Return the (x, y) coordinate for the center point of the cell that contains the specified text.  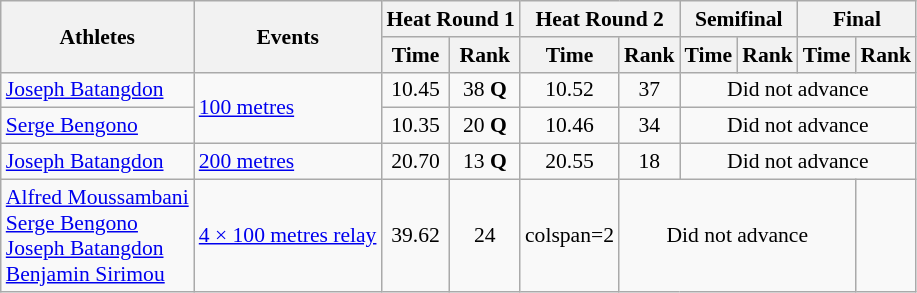
10.46 (570, 126)
Heat Round 1 (450, 19)
Semifinal (739, 19)
24 (485, 235)
colspan=2 (570, 235)
Heat Round 2 (600, 19)
38 Q (485, 90)
20 Q (485, 126)
Alfred MoussambaniSerge BengonoJoseph BatangdonBenjamin Sirimou (98, 235)
100 metres (288, 108)
Serge Bengono (98, 126)
Final (857, 19)
37 (650, 90)
10.52 (570, 90)
10.35 (415, 126)
10.45 (415, 90)
Athletes (98, 36)
4 × 100 metres relay (288, 235)
20.55 (570, 162)
13 Q (485, 162)
20.70 (415, 162)
18 (650, 162)
34 (650, 126)
39.62 (415, 235)
Events (288, 36)
200 metres (288, 162)
